Locate the cell with the specified text and output its (x, y) center coordinate. 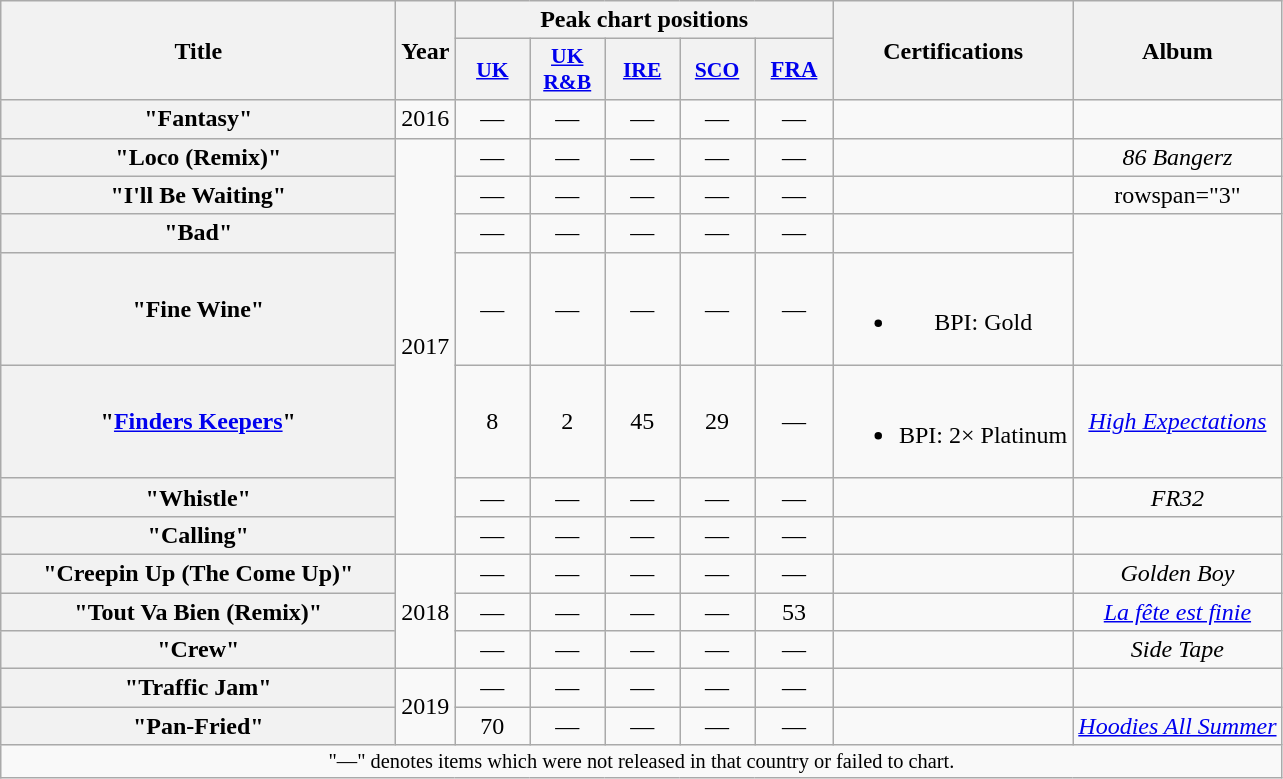
8 (492, 422)
"Fantasy" (198, 119)
BPI: Gold (952, 308)
High Expectations (1178, 422)
"Tout Va Bien (Remix)" (198, 611)
SCO (718, 70)
"Bad" (198, 233)
29 (718, 422)
"Crew" (198, 650)
"—" denotes items which were not released in that country or failed to chart. (642, 762)
UK (492, 70)
"Traffic Jam" (198, 688)
Year (426, 50)
"Pan-Fried" (198, 726)
70 (492, 726)
"Finders Keepers" (198, 422)
86 Bangerz (1178, 157)
Title (198, 50)
"Creepin Up (The Come Up)" (198, 573)
2 (568, 422)
"Loco (Remix)" (198, 157)
"I'll Be Waiting" (198, 195)
Side Tape (1178, 650)
BPI: 2× Platinum (952, 422)
IRE (642, 70)
La fête est finie (1178, 611)
FRA (794, 70)
2016 (426, 119)
2017 (426, 346)
Golden Boy (1178, 573)
Certifications (952, 50)
"Calling" (198, 535)
UKR&B (568, 70)
Hoodies All Summer (1178, 726)
53 (794, 611)
"Fine Wine" (198, 308)
Album (1178, 50)
45 (642, 422)
rowspan="3" (1178, 195)
Peak chart positions (644, 20)
2019 (426, 707)
2018 (426, 611)
FR32 (1178, 497)
"Whistle" (198, 497)
